Output the [X, Y] coordinate of the center of the cell containing the given text.  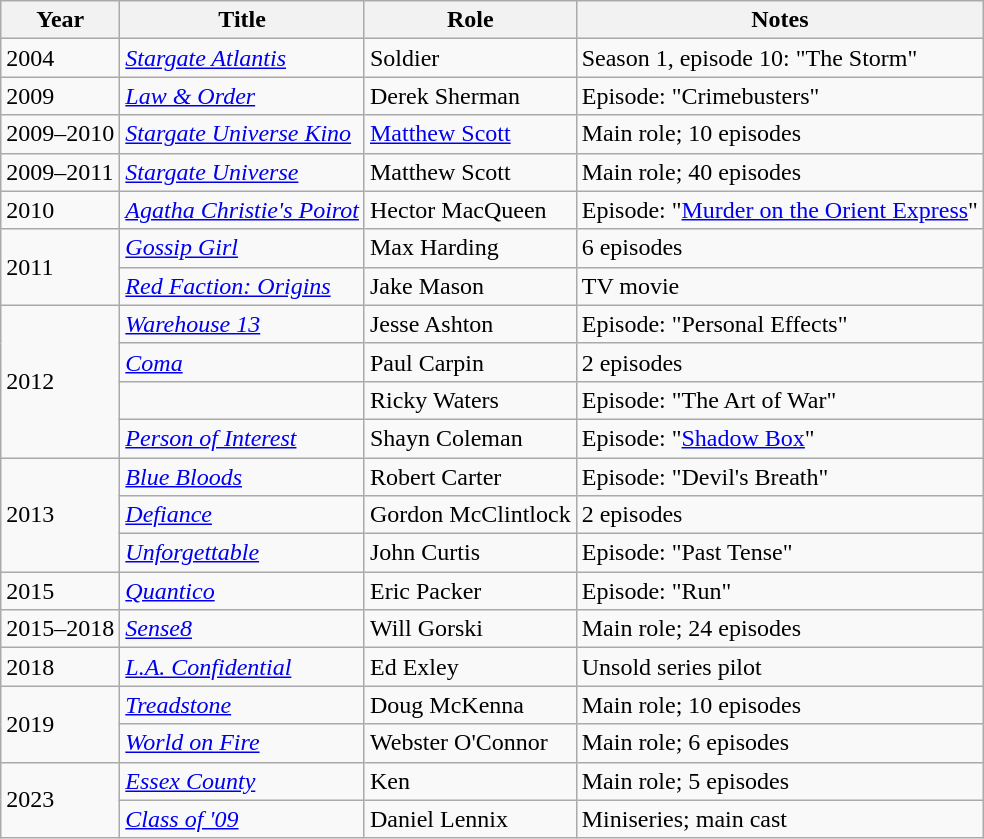
Episode: "Personal Effects" [780, 324]
2011 [60, 267]
Will Gorski [470, 629]
Ken [470, 781]
Derek Sherman [470, 96]
Soldier [470, 58]
2010 [60, 210]
Episode: "Past Tense" [780, 553]
Treadstone [242, 705]
2009–2011 [60, 172]
TV movie [780, 286]
2009 [60, 96]
Episode: "Run" [780, 591]
Unsold series pilot [780, 667]
Robert Carter [470, 477]
Person of Interest [242, 438]
Episode: "Murder on the Orient Express" [780, 210]
Max Harding [470, 248]
Webster O'Connor [470, 743]
Stargate Universe Kino [242, 134]
2015 [60, 591]
Stargate Universe [242, 172]
Hector MacQueen [470, 210]
Role [470, 20]
Law & Order [242, 96]
Gordon McClintlock [470, 515]
6 episodes [780, 248]
Doug McKenna [470, 705]
2018 [60, 667]
Main role; 6 episodes [780, 743]
Notes [780, 20]
Warehouse 13 [242, 324]
Essex County [242, 781]
Episode: "Shadow Box" [780, 438]
Agatha Christie's Poirot [242, 210]
Defiance [242, 515]
Main role; 24 episodes [780, 629]
Ed Exley [470, 667]
Red Faction: Origins [242, 286]
Unforgettable [242, 553]
Paul Carpin [470, 362]
Class of '09 [242, 819]
Episode: "The Art of War" [780, 400]
2004 [60, 58]
Miniseries; main cast [780, 819]
Year [60, 20]
Shayn Coleman [470, 438]
Coma [242, 362]
World on Fire [242, 743]
Title [242, 20]
2023 [60, 800]
Stargate Atlantis [242, 58]
Ricky Waters [470, 400]
2019 [60, 724]
Eric Packer [470, 591]
Main role; 40 episodes [780, 172]
Season 1, episode 10: "The Storm" [780, 58]
Quantico [242, 591]
Daniel Lennix [470, 819]
Jake Mason [470, 286]
Episode: "Crimebusters" [780, 96]
Blue Bloods [242, 477]
2012 [60, 381]
Gossip Girl [242, 248]
Jesse Ashton [470, 324]
2013 [60, 515]
John Curtis [470, 553]
L.A. Confidential [242, 667]
2009–2010 [60, 134]
Sense8 [242, 629]
Episode: "Devil's Breath" [780, 477]
2015–2018 [60, 629]
Main role; 5 episodes [780, 781]
